Output the [X, Y] coordinate of the center of the cell containing the given text.  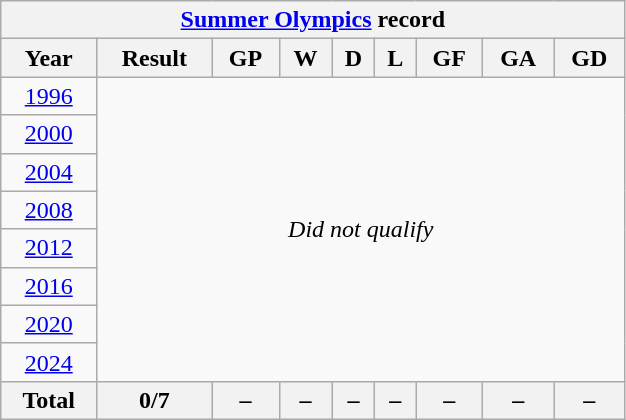
L [396, 58]
Year [49, 58]
2000 [49, 134]
1996 [49, 96]
GD [590, 58]
2020 [49, 324]
Total [49, 400]
2016 [49, 286]
2012 [49, 248]
2008 [49, 210]
Summer Olympics record [313, 20]
GA [518, 58]
Result [154, 58]
GP [246, 58]
W [306, 58]
Did not qualify [361, 229]
D [354, 58]
0/7 [154, 400]
GF [450, 58]
2004 [49, 172]
2024 [49, 362]
